Search for the cell housing the specified text and yield its (x, y) center coordinate. 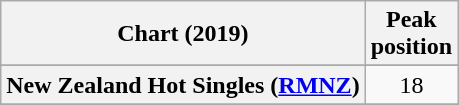
Peakposition (411, 34)
Chart (2019) (183, 34)
New Zealand Hot Singles (RMNZ) (183, 85)
18 (411, 85)
